Return the (X, Y) coordinate for the center point of the cell that contains the specified text.  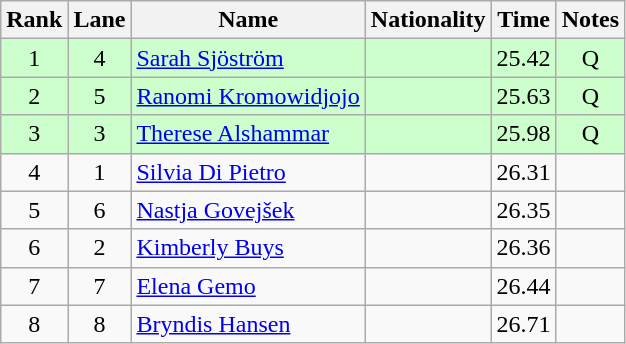
26.31 (524, 172)
Elena Gemo (248, 286)
Nastja Govejšek (248, 210)
Notes (590, 20)
Name (248, 20)
Therese Alshammar (248, 134)
Nationality (428, 20)
Ranomi Kromowidjojo (248, 96)
Bryndis Hansen (248, 324)
25.63 (524, 96)
26.71 (524, 324)
Time (524, 20)
26.44 (524, 286)
25.42 (524, 58)
26.36 (524, 248)
Rank (34, 20)
26.35 (524, 210)
Kimberly Buys (248, 248)
Lane (100, 20)
25.98 (524, 134)
Sarah Sjöström (248, 58)
Silvia Di Pietro (248, 172)
